From the cell containing the given text, extract its center point as (X, Y) coordinate. 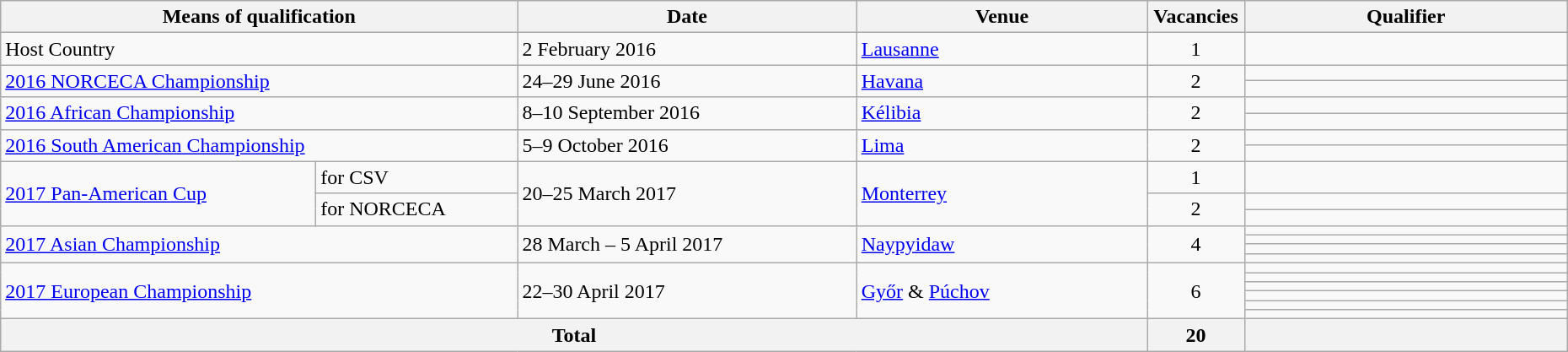
Naypyidaw (1001, 244)
2017 Asian Championship (260, 244)
20–25 March 2017 (687, 193)
Monterrey (1001, 193)
Date (687, 17)
2017 European Championship (260, 290)
Havana (1001, 81)
2016 South American Championship (260, 145)
2016 NORCECA Championship (260, 81)
Venue (1001, 17)
Means of qualification (260, 17)
Host Country (260, 49)
Lausanne (1001, 49)
2016 African Championship (260, 113)
Kélibia (1001, 113)
Lima (1001, 145)
5–9 October 2016 (687, 145)
22–30 April 2017 (687, 290)
Győr & Púchov (1001, 290)
for CSV (416, 177)
for NORCECA (416, 209)
Total (574, 335)
20 (1195, 335)
6 (1195, 290)
24–29 June 2016 (687, 81)
2017 Pan-American Cup (158, 193)
4 (1195, 244)
Vacancies (1195, 17)
Qualifier (1406, 17)
8–10 September 2016 (687, 113)
28 March – 5 April 2017 (687, 244)
2 February 2016 (687, 49)
